For the text-containing cell, return its midpoint in (x, y) coordinate format. 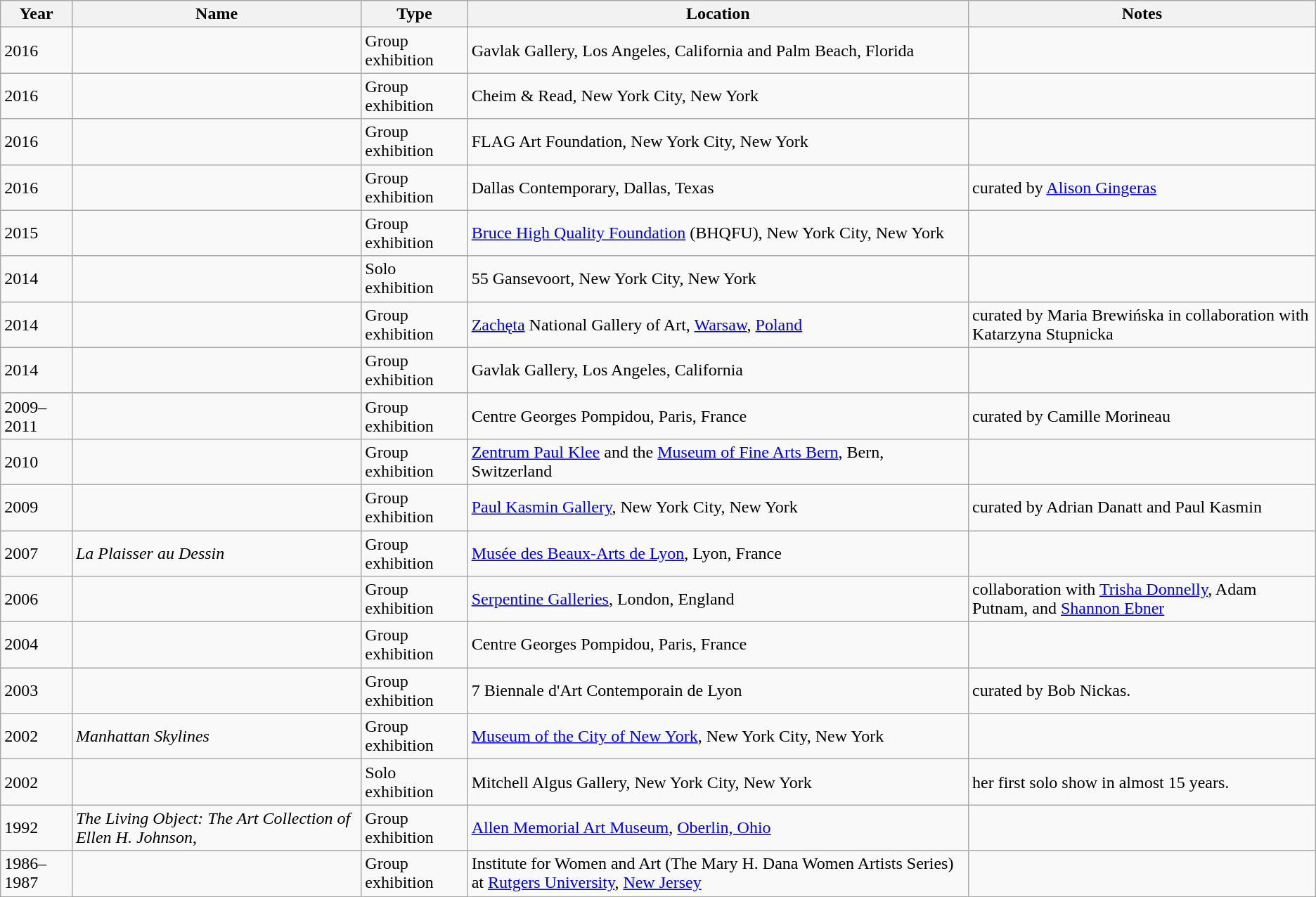
Bruce High Quality Foundation (BHQFU), New York City, New York (718, 233)
Allen Memorial Art Museum, Oberlin, Ohio (718, 828)
FLAG Art Foundation, New York City, New York (718, 142)
55 Gansevoort, New York City, New York (718, 278)
2010 (37, 461)
2006 (37, 599)
Type (415, 14)
7 Biennale d'Art Contemporain de Lyon (718, 690)
2009–2011 (37, 416)
her first solo show in almost 15 years. (1142, 782)
Gavlak Gallery, Los Angeles, California (718, 370)
Zentrum Paul Klee and the Museum of Fine Arts Bern, Bern, Switzerland (718, 461)
1986–1987 (37, 873)
Name (217, 14)
curated by Maria Brewińska in collaboration with Katarzyna Stupnicka (1142, 325)
Gavlak Gallery, Los Angeles, California and Palm Beach, Florida (718, 51)
2015 (37, 233)
Institute for Women and Art (The Mary H. Dana Women Artists Series) at Rutgers University, New Jersey (718, 873)
1992 (37, 828)
Manhattan Skylines (217, 737)
Notes (1142, 14)
Cheim & Read, New York City, New York (718, 96)
2004 (37, 645)
Zachęta National Gallery of Art, Warsaw, Poland (718, 325)
Musée des Beaux-Arts de Lyon, Lyon, France (718, 553)
curated by Camille Morineau (1142, 416)
Museum of the City of New York, New York City, New York (718, 737)
Mitchell Algus Gallery, New York City, New York (718, 782)
collaboration with Trisha Donnelly, Adam Putnam, and Shannon Ebner (1142, 599)
Year (37, 14)
The Living Object: The Art Collection of Ellen H. Johnson, (217, 828)
2007 (37, 553)
curated by Alison Gingeras (1142, 187)
curated by Adrian Danatt and Paul Kasmin (1142, 508)
curated by Bob Nickas. (1142, 690)
2009 (37, 508)
La Plaisser au Dessin (217, 553)
Paul Kasmin Gallery, New York City, New York (718, 508)
Location (718, 14)
2003 (37, 690)
Dallas Contemporary, Dallas, Texas (718, 187)
Serpentine Galleries, London, England (718, 599)
